Find where the given text appears and provide that cell's center as (X, Y) coordinate. 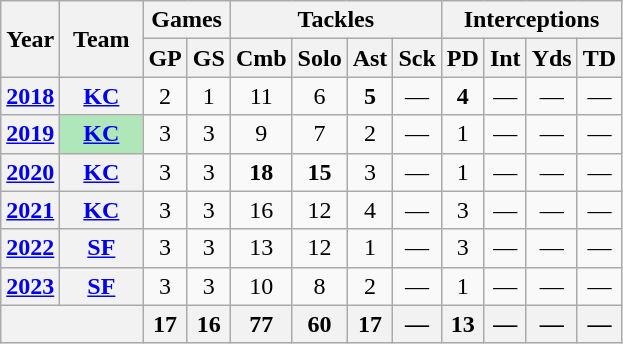
77 (261, 324)
11 (261, 96)
GP (165, 58)
Int (505, 58)
Cmb (261, 58)
2018 (30, 96)
Year (30, 39)
Team (102, 39)
Games (186, 20)
Yds (552, 58)
PD (462, 58)
Tackles (336, 20)
GS (208, 58)
Sck (417, 58)
5 (370, 96)
9 (261, 134)
7 (320, 134)
2023 (30, 286)
2020 (30, 172)
18 (261, 172)
10 (261, 286)
Interceptions (531, 20)
60 (320, 324)
Solo (320, 58)
8 (320, 286)
15 (320, 172)
2021 (30, 210)
TD (599, 58)
Ast (370, 58)
2019 (30, 134)
6 (320, 96)
2022 (30, 248)
